Pinpoint the cell where the given text exists, returning its (X, Y) midpoint coordinate. 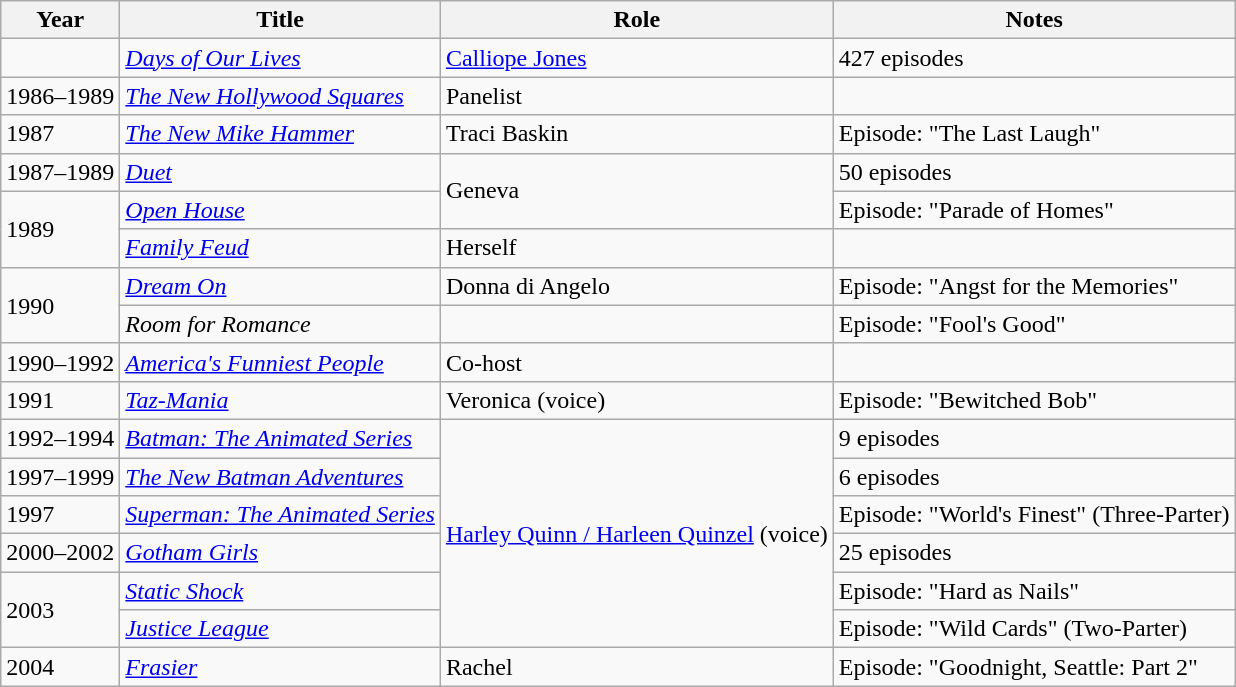
Episode: "Hard as Nails" (1034, 591)
Episode: "Angst for the Memories" (1034, 286)
Frasier (280, 667)
Episode: "Goodnight, Seattle: Part 2" (1034, 667)
50 episodes (1034, 172)
Veronica (voice) (636, 400)
Superman: The Animated Series (280, 515)
Days of Our Lives (280, 58)
1990 (60, 305)
Rachel (636, 667)
1990–1992 (60, 362)
6 episodes (1034, 477)
Room for Romance (280, 324)
1997 (60, 515)
Role (636, 20)
Taz-Mania (280, 400)
The New Hollywood Squares (280, 96)
Dream On (280, 286)
Episode: "Wild Cards" (Two-Parter) (1034, 629)
Year (60, 20)
Panelist (636, 96)
1992–1994 (60, 438)
Gotham Girls (280, 553)
1987 (60, 134)
Episode: "Fool's Good" (1034, 324)
Batman: The Animated Series (280, 438)
Traci Baskin (636, 134)
Episode: "Parade of Homes" (1034, 210)
Geneva (636, 191)
1986–1989 (60, 96)
Donna di Angelo (636, 286)
Open House (280, 210)
1989 (60, 229)
Static Shock (280, 591)
1997–1999 (60, 477)
427 episodes (1034, 58)
1991 (60, 400)
1987–1989 (60, 172)
The New Batman Adventures (280, 477)
2003 (60, 610)
Harley Quinn / Harleen Quinzel (voice) (636, 533)
Episode: "Bewitched Bob" (1034, 400)
9 episodes (1034, 438)
Justice League (280, 629)
Calliope Jones (636, 58)
Episode: "World's Finest" (Three-Parter) (1034, 515)
Herself (636, 248)
America's Funniest People (280, 362)
25 episodes (1034, 553)
Co-host (636, 362)
Duet (280, 172)
The New Mike Hammer (280, 134)
Episode: "The Last Laugh" (1034, 134)
2004 (60, 667)
2000–2002 (60, 553)
Family Feud (280, 248)
Title (280, 20)
Notes (1034, 20)
